Return the [x, y] coordinate for the center point of the cell that contains the specified text.  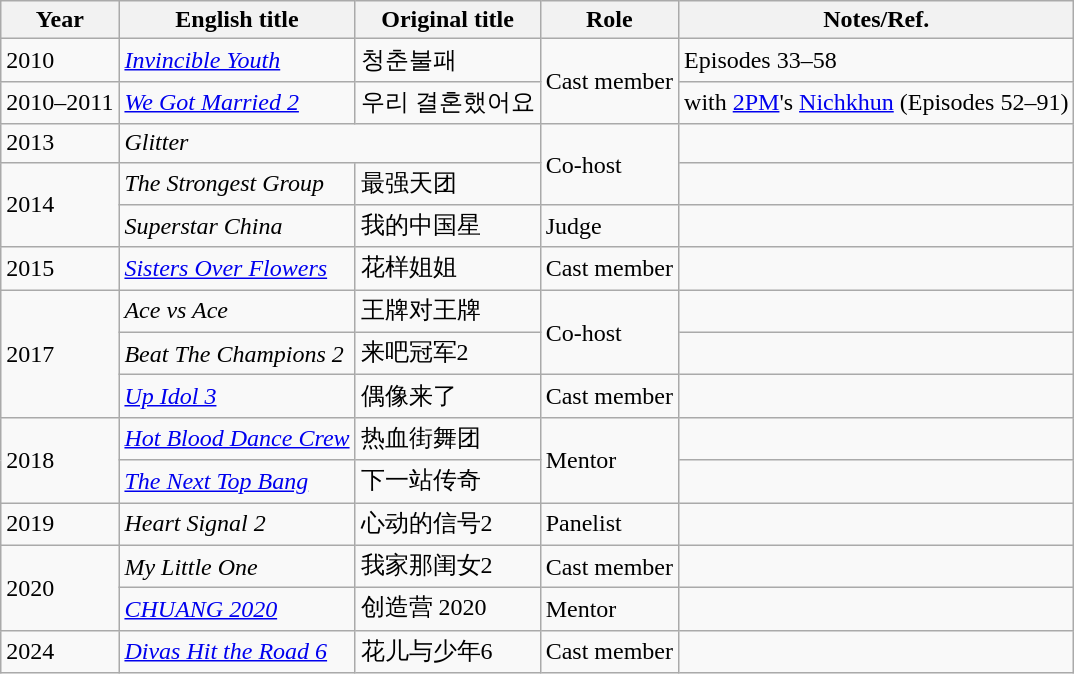
Notes/Ref. [876, 20]
花儿与少年6 [448, 652]
热血街舞团 [448, 438]
Beat The Champions 2 [237, 354]
The Next Top Bang [237, 482]
Panelist [609, 524]
下一站传奇 [448, 482]
2015 [60, 268]
My Little One [237, 566]
Glitter [330, 143]
Year [60, 20]
CHUANG 2020 [237, 610]
花样姐姐 [448, 268]
2014 [60, 204]
청춘불패 [448, 60]
2017 [60, 354]
2013 [60, 143]
我的中国星 [448, 226]
最强天团 [448, 184]
2010–2011 [60, 102]
2018 [60, 460]
Up Idol 3 [237, 396]
王牌对王牌 [448, 312]
Original title [448, 20]
우리 결혼했어요 [448, 102]
Superstar China [237, 226]
创造营 2020 [448, 610]
Heart Signal 2 [237, 524]
We Got Married 2 [237, 102]
2020 [60, 588]
Ace vs Ace [237, 312]
Episodes 33–58 [876, 60]
Sisters Over Flowers [237, 268]
Divas Hit the Road 6 [237, 652]
The Strongest Group [237, 184]
Invincible Youth [237, 60]
偶像来了 [448, 396]
2024 [60, 652]
来吧冠军2 [448, 354]
我家那闺女2 [448, 566]
with 2PM's Nichkhun (Episodes 52–91) [876, 102]
2010 [60, 60]
2019 [60, 524]
Judge [609, 226]
Hot Blood Dance Crew [237, 438]
English title [237, 20]
心动的信号2 [448, 524]
Role [609, 20]
